Detect which cell encompasses the target text, then output its [X, Y] center coordinate. 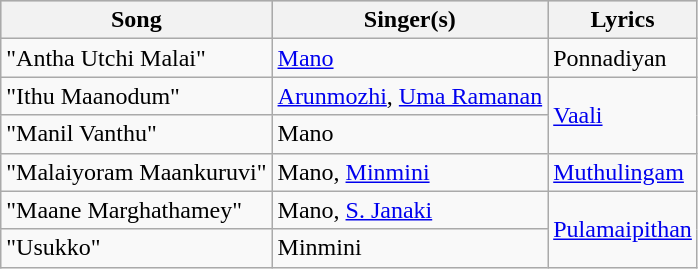
"Malaiyoram Maankuruvi" [136, 172]
Ponnadiyan [623, 58]
Vaali [623, 115]
"Manil Vanthu" [136, 134]
Song [136, 20]
Mano, Minmini [410, 172]
Muthulingam [623, 172]
Arunmozhi, Uma Ramanan [410, 96]
Mano, S. Janaki [410, 210]
"Ithu Maanodum" [136, 96]
"Antha Utchi Malai" [136, 58]
Lyrics [623, 20]
Pulamaipithan [623, 229]
Minmini [410, 248]
Singer(s) [410, 20]
"Usukko" [136, 248]
"Maane Marghathamey" [136, 210]
